Extract the [x, y] coordinate from the center of the cell holding the provided text.  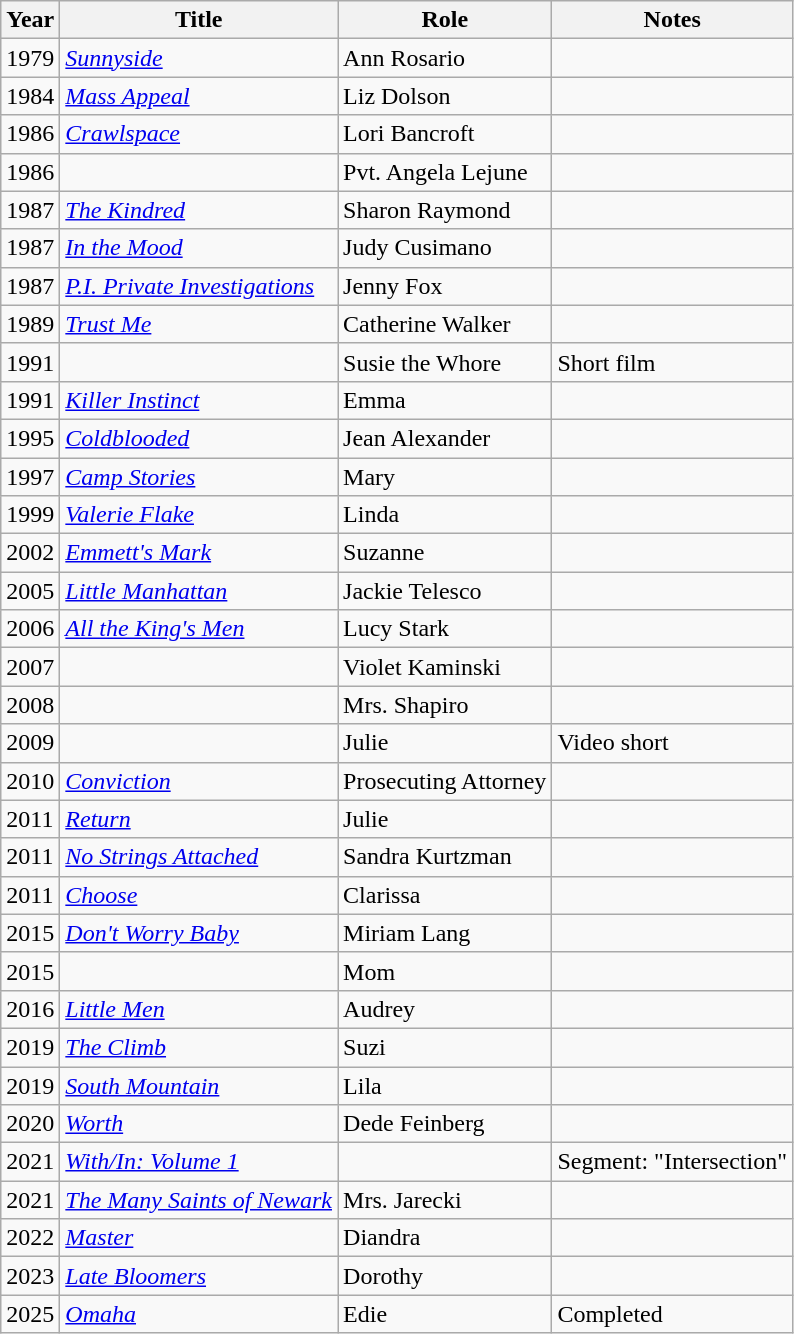
Emmett's Mark [199, 553]
2008 [30, 705]
Little Men [199, 1009]
Camp Stories [199, 477]
P.I. Private Investigations [199, 286]
Ann Rosario [445, 58]
Master [199, 1238]
Segment: "Intersection" [672, 1162]
Completed [672, 1314]
Miriam Lang [445, 933]
Audrey [445, 1009]
Crawlspace [199, 134]
2016 [30, 1009]
1999 [30, 515]
Jean Alexander [445, 438]
1997 [30, 477]
No Strings Attached [199, 857]
Late Bloomers [199, 1276]
Video short [672, 743]
Emma [445, 400]
Violet Kaminski [445, 667]
Year [30, 20]
Lila [445, 1085]
Return [199, 819]
Mary [445, 477]
In the Mood [199, 248]
All the King's Men [199, 629]
2002 [30, 553]
2022 [30, 1238]
Trust Me [199, 324]
Mom [445, 971]
Sandra Kurtzman [445, 857]
Judy Cusimano [445, 248]
2005 [30, 591]
The Kindred [199, 210]
2023 [30, 1276]
Little Manhattan [199, 591]
Killer Instinct [199, 400]
Choose [199, 895]
Role [445, 20]
2025 [30, 1314]
Notes [672, 20]
Omaha [199, 1314]
South Mountain [199, 1085]
Clarissa [445, 895]
1984 [30, 96]
The Many Saints of Newark [199, 1200]
Lucy Stark [445, 629]
2020 [30, 1124]
Worth [199, 1124]
The Climb [199, 1047]
Edie [445, 1314]
Don't Worry Baby [199, 933]
2010 [30, 781]
Catherine Walker [445, 324]
With/In: Volume 1 [199, 1162]
1979 [30, 58]
Sharon Raymond [445, 210]
Suzanne [445, 553]
Mass Appeal [199, 96]
Liz Dolson [445, 96]
Linda [445, 515]
Suzi [445, 1047]
Dede Feinberg [445, 1124]
Valerie Flake [199, 515]
Mrs. Jarecki [445, 1200]
2009 [30, 743]
Short film [672, 362]
Pvt. Angela Lejune [445, 172]
Dorothy [445, 1276]
1989 [30, 324]
Diandra [445, 1238]
Lori Bancroft [445, 134]
2007 [30, 667]
1995 [30, 438]
Jackie Telesco [445, 591]
Susie the Whore [445, 362]
2006 [30, 629]
Mrs. Shapiro [445, 705]
Coldblooded [199, 438]
Conviction [199, 781]
Title [199, 20]
Prosecuting Attorney [445, 781]
Sunnyside [199, 58]
Jenny Fox [445, 286]
